Provide the [x, y] coordinate of the cell's center where the given text is located.  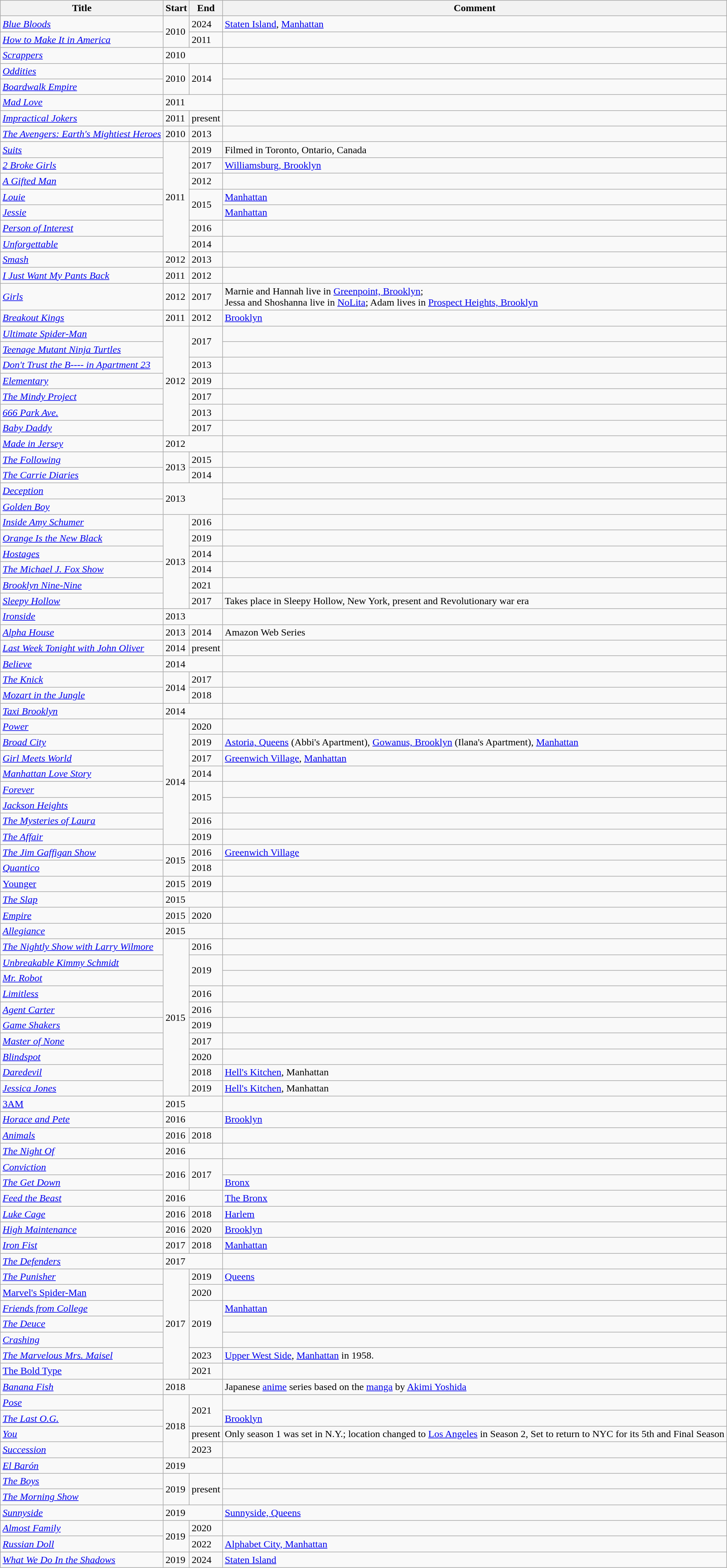
Game Shakers [82, 1025]
Louie [82, 197]
Blindspot [82, 1057]
The Mindy Project [82, 396]
A Gifted Man [82, 181]
Alphabet City, Manhattan [475, 1544]
Girl Meets World [82, 758]
Sunnyside [82, 1513]
Ultimate Spider-Man [82, 334]
Conviction [82, 1167]
Brooklyn Nine-Nine [82, 585]
Broad City [82, 742]
Animals [82, 1135]
2 Broke Girls [82, 165]
Boardwalk Empire [82, 87]
Limitless [82, 994]
666 Park Ave. [82, 412]
Comment [475, 8]
Only season 1 was set in N.Y.; location changed to Los Angeles in Season 2, Set to return to NYC for its 5th and Final Season [475, 1434]
Harlem [475, 1214]
The Deuce [82, 1324]
Staten Island, Manhattan [475, 24]
Teenage Mutant Ninja Turtles [82, 349]
Person of Interest [82, 228]
Golden Boy [82, 507]
I Just Want My Pants Back [82, 275]
The Punisher [82, 1277]
You [82, 1434]
Last Week Tonight with John Oliver [82, 648]
The Bold Type [82, 1371]
Scrappers [82, 55]
Baby Daddy [82, 428]
Friends from College [82, 1308]
2022 [206, 1544]
Sleepy Hollow [82, 601]
Banana Fish [82, 1387]
Staten Island [475, 1560]
Upper West Side, Manhattan in 1958. [475, 1355]
The Following [82, 460]
The Mysteries of Laura [82, 821]
Suits [82, 149]
How to Make It in America [82, 40]
Orange Is the New Black [82, 538]
The Affair [82, 837]
The Nightly Show with Larry Wilmore [82, 946]
Japanese anime series based on the manga by Akimi Yoshida [475, 1387]
The Knick [82, 679]
Bronx [475, 1182]
The Avengers: Earth's Mightiest Heroes [82, 134]
Unforgettable [82, 244]
Younger [82, 884]
Horace and Pete [82, 1120]
Girls [82, 297]
Williamsburg, Brooklyn [475, 165]
Marvel's Spider-Man [82, 1293]
The Defenders [82, 1261]
Luke Cage [82, 1214]
Crashing [82, 1340]
Manhattan Love Story [82, 774]
Taxi Brooklyn [82, 711]
Believe [82, 664]
Succession [82, 1449]
Quantico [82, 868]
Mad Love [82, 102]
Sunnyside, Queens [475, 1513]
Mozart in the Jungle [82, 695]
Queens [475, 1277]
Jessica Jones [82, 1088]
Forever [82, 790]
The Marvelous Mrs. Maisel [82, 1355]
The Night Of [82, 1151]
The Boys [82, 1481]
Astoria, Queens (Abbi's Apartment), Gowanus, Brooklyn (Ilana's Apartment), Manhattan [475, 742]
3AM [82, 1104]
The Michael J. Fox Show [82, 569]
Oddities [82, 71]
The Get Down [82, 1182]
Takes place in Sleepy Hollow, New York, present and Revolutionary war era [475, 601]
Agent Carter [82, 1010]
Marnie and Hannah live in Greenpoint, Brooklyn;Jessa and Shoshanna live in NoLita; Adam lives in Prospect Heights, Brooklyn [475, 297]
Inside Amy Schumer [82, 522]
The Last O.G. [82, 1418]
Hostages [82, 554]
Feed the Beast [82, 1198]
Pose [82, 1402]
Don't Trust the B---- in Apartment 23 [82, 365]
Russian Doll [82, 1544]
Unbreakable Kimmy Schmidt [82, 963]
Greenwich Village, Manhattan [475, 758]
El Barón [82, 1466]
Blue Bloods [82, 24]
End [206, 8]
Almost Family [82, 1528]
Daredevil [82, 1072]
The Bronx [475, 1198]
Allegiance [82, 931]
The Jim Gaffigan Show [82, 852]
Amazon Web Series [475, 632]
Smash [82, 260]
Elementary [82, 381]
Jessie [82, 213]
Alpha House [82, 632]
High Maintenance [82, 1230]
The Morning Show [82, 1497]
The Slap [82, 899]
The Carrie Diaries [82, 475]
Impractical Jokers [82, 118]
Iron Fist [82, 1245]
Breakout Kings [82, 318]
Master of None [82, 1041]
Title [82, 8]
Greenwich Village [475, 852]
What We Do In the Shadows [82, 1560]
Start [177, 8]
Jackson Heights [82, 805]
Deception [82, 491]
Power [82, 727]
Empire [82, 915]
Ironside [82, 617]
Made in Jersey [82, 444]
Filmed in Toronto, Ontario, Canada [475, 149]
Mr. Robot [82, 978]
